Return the (X, Y) coordinate for the center point of the cell that contains the specified text.  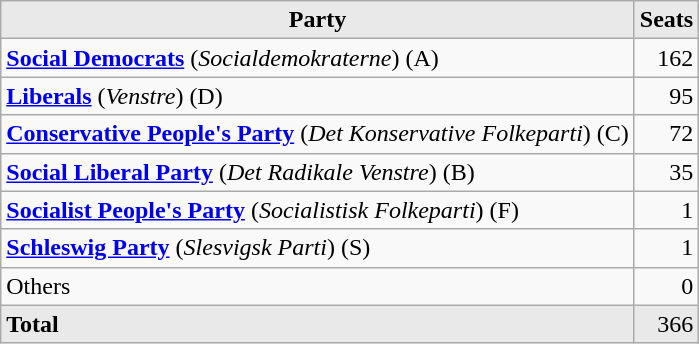
Socialist People's Party (Socialistisk Folkeparti) (F) (318, 210)
366 (666, 324)
Conservative People's Party (Det Konservative Folkeparti) (C) (318, 134)
162 (666, 58)
Total (318, 324)
Social Liberal Party (Det Radikale Venstre) (B) (318, 172)
Liberals (Venstre) (D) (318, 96)
Schleswig Party (Slesvigsk Parti) (S) (318, 248)
Seats (666, 20)
72 (666, 134)
0 (666, 286)
Party (318, 20)
Others (318, 286)
95 (666, 96)
Social Democrats (Socialdemokraterne) (A) (318, 58)
35 (666, 172)
